Locate the cell with the specified text and output its (x, y) center coordinate. 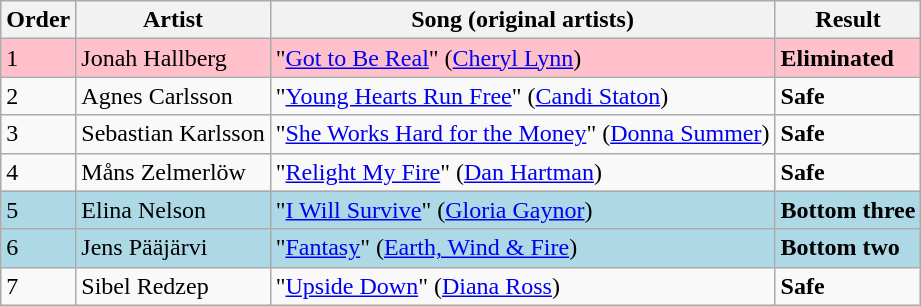
4 (38, 172)
Jens Pääjärvi (173, 248)
Order (38, 20)
Song (original artists) (522, 20)
Elina Nelson (173, 210)
"Got to Be Real" (Cheryl Lynn) (522, 58)
6 (38, 248)
Sebastian Karlsson (173, 134)
7 (38, 286)
Sibel Redzep (173, 286)
"Relight My Fire" (Dan Hartman) (522, 172)
Agnes Carlsson (173, 96)
"Young Hearts Run Free" (Candi Staton) (522, 96)
1 (38, 58)
"I Will Survive" (Gloria Gaynor) (522, 210)
"She Works Hard for the Money" (Donna Summer) (522, 134)
Bottom three (848, 210)
Bottom two (848, 248)
Måns Zelmerlöw (173, 172)
2 (38, 96)
Eliminated (848, 58)
3 (38, 134)
Jonah Hallberg (173, 58)
5 (38, 210)
"Fantasy" (Earth, Wind & Fire) (522, 248)
Artist (173, 20)
Result (848, 20)
"Upside Down" (Diana Ross) (522, 286)
